Return the [X, Y] coordinate for the center point of the cell that contains the specified text.  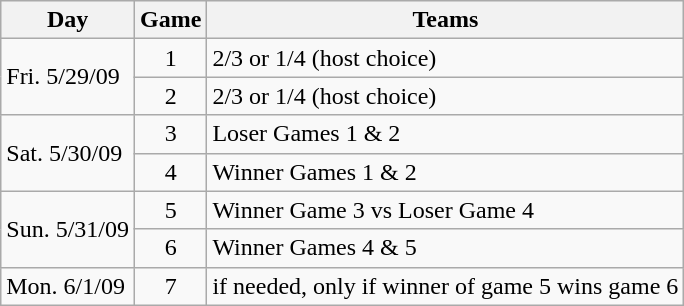
Fri. 5/29/09 [68, 77]
Sat. 5/30/09 [68, 153]
Winner Game 3 vs Loser Game 4 [446, 210]
Game [171, 20]
6 [171, 248]
1 [171, 58]
Teams [446, 20]
Winner Games 4 & 5 [446, 248]
if needed, only if winner of game 5 wins game 6 [446, 286]
3 [171, 134]
5 [171, 210]
Day [68, 20]
Loser Games 1 & 2 [446, 134]
7 [171, 286]
4 [171, 172]
Winner Games 1 & 2 [446, 172]
Sun. 5/31/09 [68, 229]
Mon. 6/1/09 [68, 286]
2 [171, 96]
